Return (x, y) of the center of cell containing provided text 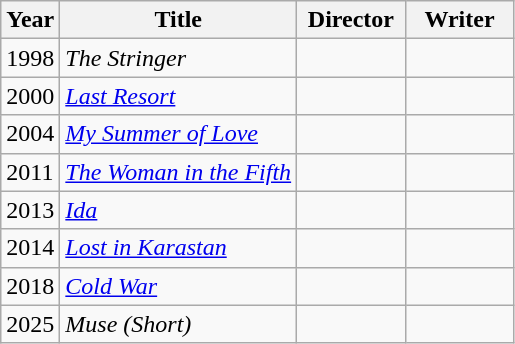
2018 (30, 286)
Lost in Karastan (178, 248)
My Summer of Love (178, 134)
Ida (178, 210)
Cold War (178, 286)
2004 (30, 134)
The Woman in the Fifth (178, 172)
Writer (460, 20)
2014 (30, 248)
The Stringer (178, 58)
Last Resort (178, 96)
2013 (30, 210)
Year (30, 20)
Director (352, 20)
Muse (Short) (178, 324)
2011 (30, 172)
2025 (30, 324)
1998 (30, 58)
Title (178, 20)
2000 (30, 96)
